Scan for the cell matching the given text and deliver its (X, Y) coordinate at center. 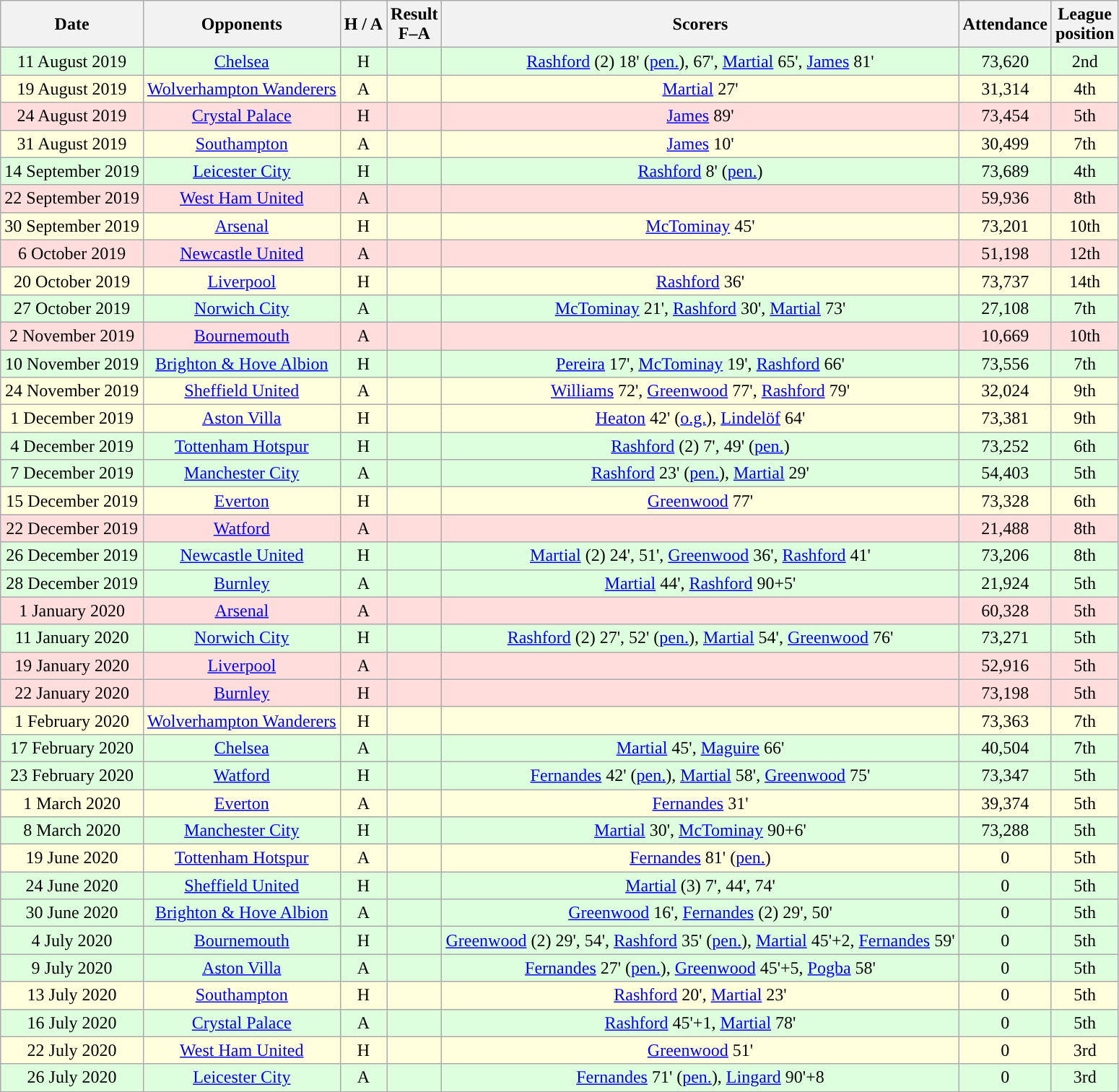
14 September 2019 (72, 171)
24 August 2019 (72, 116)
54,403 (1005, 473)
Scorers (700, 25)
1 March 2020 (72, 803)
23 February 2020 (72, 775)
22 September 2019 (72, 198)
1 January 2020 (72, 611)
14th (1084, 281)
19 August 2019 (72, 89)
22 December 2019 (72, 528)
39,374 (1005, 803)
59,936 (1005, 198)
Martial 45', Maguire 66' (700, 748)
51,198 (1005, 253)
31,314 (1005, 89)
19 January 2020 (72, 665)
Heaton 42' (o.g.), Lindelöf 64' (700, 419)
73,198 (1005, 693)
Martial 27' (700, 89)
11 August 2019 (72, 61)
Rashford (2) 7', 49' (pen.) (700, 446)
73,454 (1005, 116)
27 October 2019 (72, 308)
16 July 2020 (72, 1023)
1 February 2020 (72, 720)
27,108 (1005, 308)
Greenwood 51' (700, 1050)
Greenwood (2) 29', 54', Rashford 35' (pen.), Martial 45'+2, Fernandes 59' (700, 940)
19 June 2020 (72, 858)
31 August 2019 (72, 144)
6 October 2019 (72, 253)
73,620 (1005, 61)
20 October 2019 (72, 281)
Attendance (1005, 25)
73,381 (1005, 419)
Greenwood 77' (700, 501)
2 November 2019 (72, 336)
2nd (1084, 61)
Fernandes 27' (pen.), Greenwood 45'+5, Pogba 58' (700, 968)
Martial (3) 7', 44', 74' (700, 886)
4 December 2019 (72, 446)
32,024 (1005, 391)
22 January 2020 (72, 693)
Martial 30', McTominay 90+6' (700, 831)
10,669 (1005, 336)
21,924 (1005, 583)
Rashford 36' (700, 281)
30 September 2019 (72, 226)
21,488 (1005, 528)
1 December 2019 (72, 419)
Greenwood 16', Fernandes (2) 29', 50' (700, 913)
73,271 (1005, 638)
Rashford (2) 27', 52' (pen.), Martial 54', Greenwood 76' (700, 638)
26 July 2020 (72, 1078)
12th (1084, 253)
24 November 2019 (72, 391)
73,206 (1005, 556)
22 July 2020 (72, 1050)
10 November 2019 (72, 363)
73,556 (1005, 363)
40,504 (1005, 748)
James 10' (700, 144)
73,363 (1005, 720)
60,328 (1005, 611)
Rashford 8' (pen.) (700, 171)
73,347 (1005, 775)
Date (72, 25)
7 December 2019 (72, 473)
Martial (2) 24', 51', Greenwood 36', Rashford 41' (700, 556)
24 June 2020 (72, 886)
73,252 (1005, 446)
4 July 2020 (72, 940)
73,288 (1005, 831)
8 March 2020 (72, 831)
Fernandes 71' (pen.), Lingard 90'+8 (700, 1078)
17 February 2020 (72, 748)
Fernandes 31' (700, 803)
Leagueposition (1084, 25)
30,499 (1005, 144)
15 December 2019 (72, 501)
Martial 44', Rashford 90+5' (700, 583)
26 December 2019 (72, 556)
Fernandes 42' (pen.), Martial 58', Greenwood 75' (700, 775)
Williams 72', Greenwood 77', Rashford 79' (700, 391)
13 July 2020 (72, 995)
McTominay 21', Rashford 30', Martial 73' (700, 308)
H / A (363, 25)
Rashford 45'+1, Martial 78' (700, 1023)
30 June 2020 (72, 913)
McTominay 45' (700, 226)
Fernandes 81' (pen.) (700, 858)
Rashford 23' (pen.), Martial 29' (700, 473)
9 July 2020 (72, 968)
73,201 (1005, 226)
73,689 (1005, 171)
Rashford 20', Martial 23' (700, 995)
28 December 2019 (72, 583)
Opponents (241, 25)
52,916 (1005, 665)
73,328 (1005, 501)
Pereira 17', McTominay 19', Rashford 66' (700, 363)
James 89' (700, 116)
ResultF–A (414, 25)
11 January 2020 (72, 638)
73,737 (1005, 281)
Rashford (2) 18' (pen.), 67', Martial 65', James 81' (700, 61)
